Scan for the cell matching the given text and deliver its [X, Y] coordinate at center. 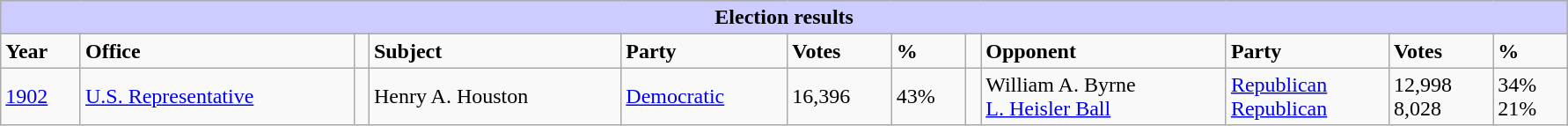
RepublicanRepublican [1308, 97]
43% [929, 97]
Election results [785, 18]
1902 [40, 97]
U.S. Representative [216, 97]
Year [40, 51]
Henry A. Houston [495, 97]
Democratic [704, 97]
12,9988,028 [1440, 97]
Opponent [1103, 51]
William A. ByrneL. Heisler Ball [1103, 97]
Subject [495, 51]
16,396 [839, 97]
Office [216, 51]
34%21% [1531, 97]
